Determine the [X, Y] coordinate at the center of the cell enclosing the given text.  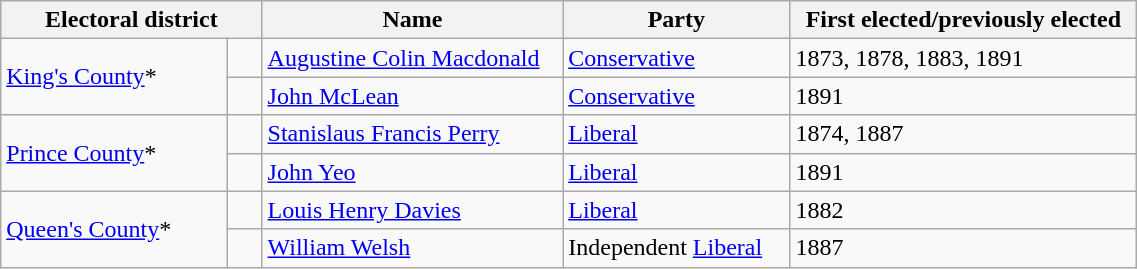
Electoral district [132, 20]
Augustine Colin Macdonald [412, 58]
Stanislaus Francis Perry [412, 134]
Party [676, 20]
John Yeo [412, 172]
1874, 1887 [964, 134]
1882 [964, 210]
Name [412, 20]
Independent Liberal [676, 248]
John McLean [412, 96]
First elected/previously elected [964, 20]
William Welsh [412, 248]
Louis Henry Davies [412, 210]
Queen's County* [114, 229]
1873, 1878, 1883, 1891 [964, 58]
King's County* [114, 77]
1887 [964, 248]
Prince County* [114, 153]
